Find where the given text appears and provide that cell's center as (x, y) coordinate. 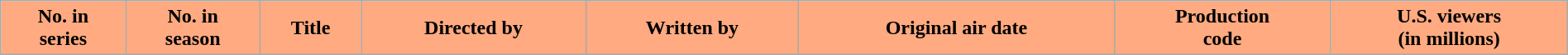
Productioncode (1222, 28)
Original air date (956, 28)
Directed by (473, 28)
No. inseason (193, 28)
U.S. viewers (in millions) (1449, 28)
Title (310, 28)
No. inseries (63, 28)
Written by (692, 28)
